Scan for the cell matching the given text and deliver its [x, y] coordinate at center. 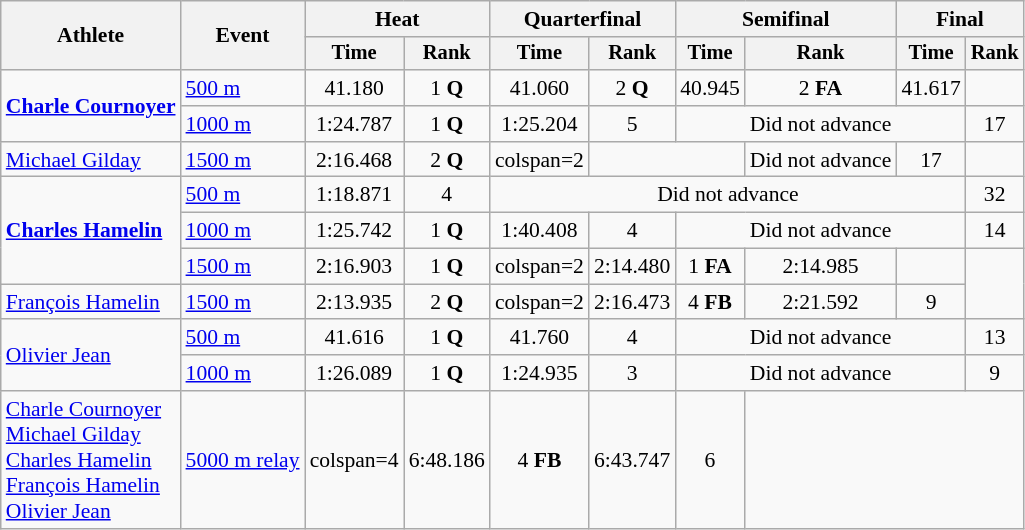
Charles Hamelin [91, 230]
2:16.473 [632, 302]
6 [710, 460]
1:40.408 [540, 231]
Olivier Jean [91, 356]
Charle Cournoyer [91, 106]
2:14.985 [821, 267]
Quarterfinal [582, 19]
6:43.747 [632, 460]
2:16.903 [354, 267]
5000 m relay [243, 460]
41.616 [354, 338]
41.060 [540, 88]
2:21.592 [821, 302]
François Hamelin [91, 302]
3 [632, 373]
40.945 [710, 88]
Heat [398, 19]
1:18.871 [354, 195]
2:16.468 [354, 160]
2:14.480 [632, 267]
41.760 [540, 338]
1:24.787 [354, 124]
41.180 [354, 88]
2 FA [821, 88]
colspan=4 [354, 460]
Event [243, 36]
32 [995, 195]
Final [960, 19]
1:24.935 [540, 373]
1 FA [710, 267]
Semifinal [786, 19]
Michael Gilday [91, 160]
1:25.204 [540, 124]
2:13.935 [354, 302]
1:26.089 [354, 373]
1:25.742 [354, 231]
Athlete [91, 36]
6:48.186 [447, 460]
41.617 [930, 88]
5 [632, 124]
13 [995, 338]
14 [995, 231]
Charle CournoyerMichael GildayCharles HamelinFrançois HamelinOlivier Jean [91, 460]
